Scan for the cell matching the given text and deliver its (x, y) coordinate at center. 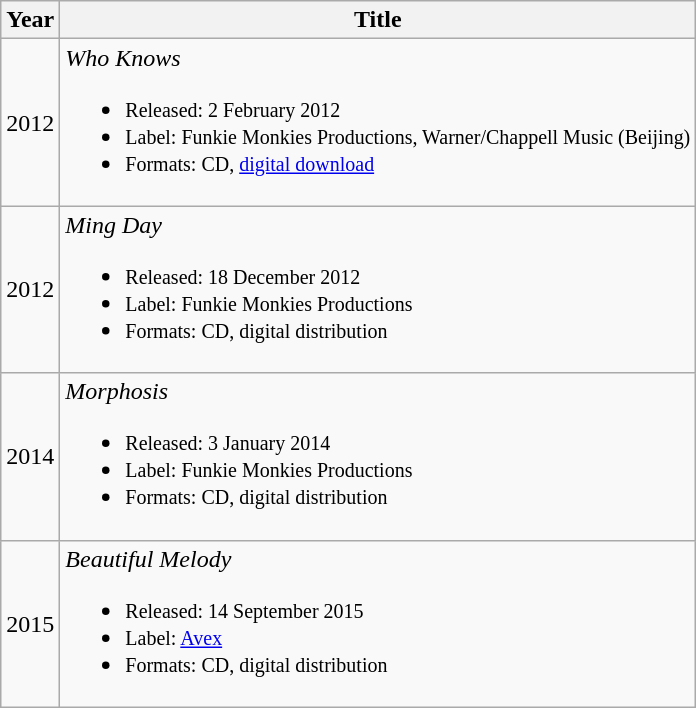
MorphosisReleased: 3 January 2014Label: Funkie Monkies ProductionsFormats: CD, digital distribution (378, 456)
Ming DayReleased: 18 December 2012Label: Funkie Monkies ProductionsFormats: CD, digital distribution (378, 290)
Who KnowsReleased: 2 February 2012Label: Funkie Monkies Productions, Warner/Chappell Music (Beijing)Formats: CD, digital download (378, 122)
Beautiful MelodyReleased: 14 September 2015Label: AvexFormats: CD, digital distribution (378, 624)
Year (30, 20)
2014 (30, 456)
Title (378, 20)
2015 (30, 624)
